Provide the (X, Y) coordinate of the cell's center where the given text is located.  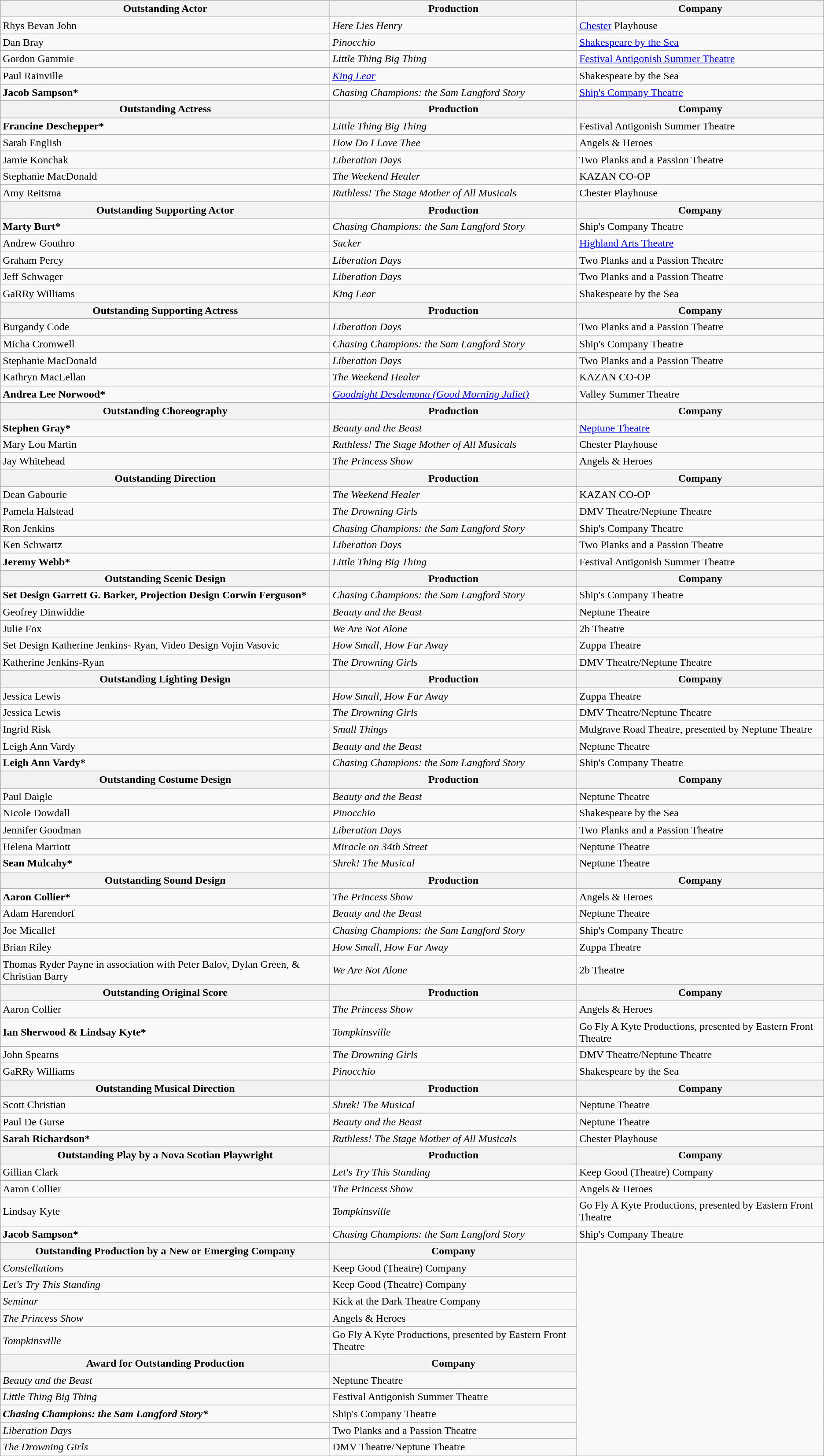
Dean Gabourie (166, 495)
Marty Burt* (166, 227)
Francine Deschepper* (166, 126)
Ron Jenkins (166, 528)
Andrea Lee Norwood* (166, 394)
Outstanding Original Score (166, 992)
Katherine Jenkins-Ryan (166, 662)
Geofrey Dinwiddie (166, 612)
Ken Schwartz (166, 545)
Outstanding Sound Design (166, 880)
Paul Rainville (166, 76)
Goodnight Desdemona (Good Morning Juliet) (453, 394)
Outstanding Musical Direction (166, 1088)
Paul Daigle (166, 796)
Small Things (453, 729)
Leigh Ann Vardy (166, 746)
Burgandy Code (166, 327)
Miracle on 34th Street (453, 847)
Outstanding Scenic Design (166, 579)
Constellations (166, 1268)
Scott Christian (166, 1105)
Jay Whitehead (166, 461)
Jeff Schwager (166, 277)
Outstanding Direction (166, 478)
Nicole Dowdall (166, 813)
Paul De Gurse (166, 1122)
Outstanding Production by a New or Emerging Company (166, 1251)
Highland Arts Theatre (700, 243)
Ian Sherwood & Lindsay Kyte* (166, 1032)
Dan Bray (166, 42)
Mary Lou Martin (166, 444)
Ingrid Risk (166, 729)
Micha Cromwell (166, 344)
Graham Percy (166, 260)
Amy Reitsma (166, 193)
Lindsay Kyte (166, 1212)
Pamela Halstead (166, 512)
How Do I Love Thee (453, 143)
Set Design Garrett G. Barker, Projection Design Corwin Ferguson* (166, 595)
Sarah Richardson* (166, 1139)
Julie Fox (166, 629)
Set Design Katherine Jenkins- Ryan, Video Design Vojin Vasovic (166, 645)
Valley Summer Theatre (700, 394)
Helena Marriott (166, 847)
Rhys Bevan John (166, 26)
Outstanding Supporting Actor (166, 210)
Joe Micallef (166, 930)
Outstanding Supporting Actress (166, 310)
Jennifer Goodman (166, 830)
Mulgrave Road Theatre, presented by Neptune Theatre (700, 729)
Outstanding Lighting Design (166, 679)
Aaron Collier* (166, 897)
Sarah English (166, 143)
Outstanding Actress (166, 109)
Adam Harendorf (166, 914)
Jeremy Webb* (166, 562)
John Spearns (166, 1055)
Outstanding Play by a Nova Scotian Playwright (166, 1155)
Chasing Champions: the Sam Langford Story* (166, 1414)
Kick at the Dark Theatre Company (453, 1301)
Gordon Gammie (166, 59)
Outstanding Choreography (166, 411)
Jamie Konchak (166, 159)
Andrew Gouthro (166, 243)
Kathryn MacLellan (166, 377)
Brian Riley (166, 947)
Leigh Ann Vardy* (166, 763)
Gillian Clark (166, 1172)
Here Lies Henry (453, 26)
Seminar (166, 1301)
Outstanding Actor (166, 9)
Outstanding Costume Design (166, 780)
Thomas Ryder Payne in association with Peter Balov, Dylan Green, & Christian Barry (166, 969)
Sucker (453, 243)
Stephen Gray* (166, 428)
Sean Mulcahy* (166, 863)
Award for Outstanding Production (166, 1364)
